Return the (x, y) coordinate for the center point of the cell that contains the specified text.  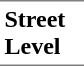
Street Level (42, 33)
